Locate the cell with the specified text and output its (x, y) center coordinate. 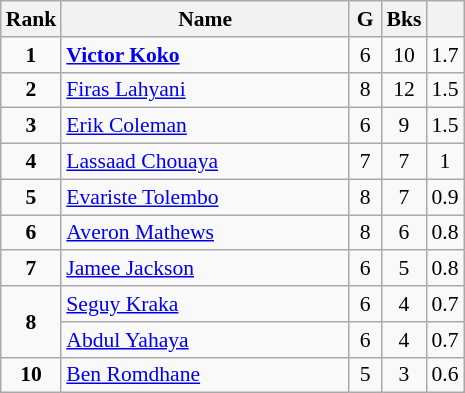
2 (32, 90)
Erik Coleman (205, 126)
Averon Mathews (205, 233)
Lassaad Chouaya (205, 162)
0.9 (444, 197)
12 (404, 90)
Rank (32, 19)
Name (205, 19)
Jamee Jackson (205, 269)
Abdul Yahaya (205, 340)
Ben Romdhane (205, 375)
9 (404, 126)
Firas Lahyani (205, 90)
Seguy Kraka (205, 304)
Victor Koko (205, 55)
1.7 (444, 55)
Evariste Tolembo (205, 197)
0.6 (444, 375)
G (366, 19)
Bks (404, 19)
